Search for the cell housing the specified text and yield its (x, y) center coordinate. 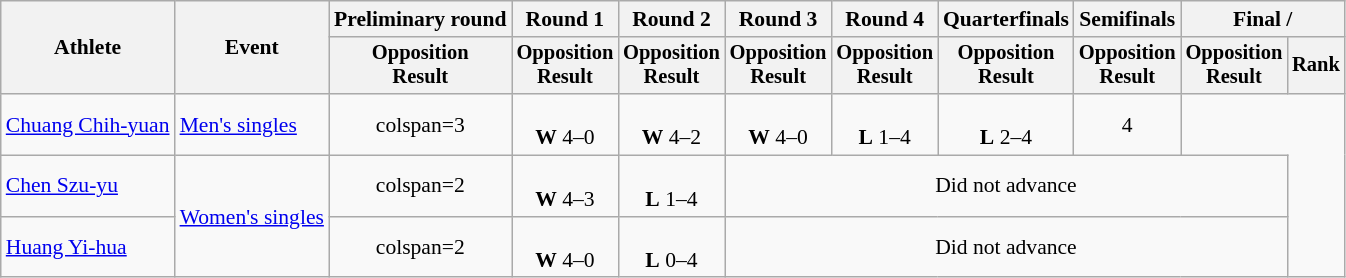
Chuang Chih-yuan (88, 124)
W 4–3 (566, 186)
W 4–2 (672, 124)
Men's singles (252, 124)
Huang Yi-hua (88, 248)
Quarterfinals (1006, 19)
Round 4 (884, 19)
Chen Szu-yu (88, 186)
Preliminary round (420, 19)
Round 2 (672, 19)
Athlete (88, 48)
Round 3 (778, 19)
Semifinals (1128, 19)
4 (1128, 124)
L 2–4 (1006, 124)
colspan=3 (420, 124)
Women's singles (252, 217)
Final / (1263, 19)
Round 1 (566, 19)
L 0–4 (672, 248)
Event (252, 48)
Rank (1316, 66)
